Output the [X, Y] coordinate of the center of the cell containing the given text.  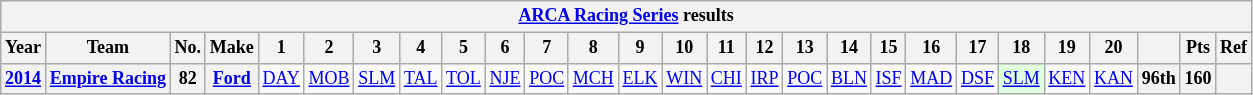
15 [888, 48]
Year [24, 48]
9 [640, 48]
Ref [1234, 48]
TOL [464, 78]
2014 [24, 78]
4 [421, 48]
13 [805, 48]
14 [850, 48]
16 [932, 48]
82 [188, 78]
8 [593, 48]
CHI [726, 78]
Team [108, 48]
DAY [281, 78]
12 [764, 48]
ISF [888, 78]
160 [1198, 78]
7 [547, 48]
NJE [505, 78]
19 [1067, 48]
MOB [329, 78]
WIN [684, 78]
18 [1021, 48]
96th [1158, 78]
TAL [421, 78]
MCH [593, 78]
2 [329, 48]
Ford [232, 78]
DSF [978, 78]
3 [377, 48]
BLN [850, 78]
ARCA Racing Series results [626, 16]
Make [232, 48]
IRP [764, 78]
KEN [1067, 78]
ELK [640, 78]
Pts [1198, 48]
1 [281, 48]
20 [1114, 48]
10 [684, 48]
KAN [1114, 78]
Empire Racing [108, 78]
MAD [932, 78]
No. [188, 48]
17 [978, 48]
6 [505, 48]
5 [464, 48]
11 [726, 48]
